Provide the (X, Y) coordinate of the cell's center where the given text is located.  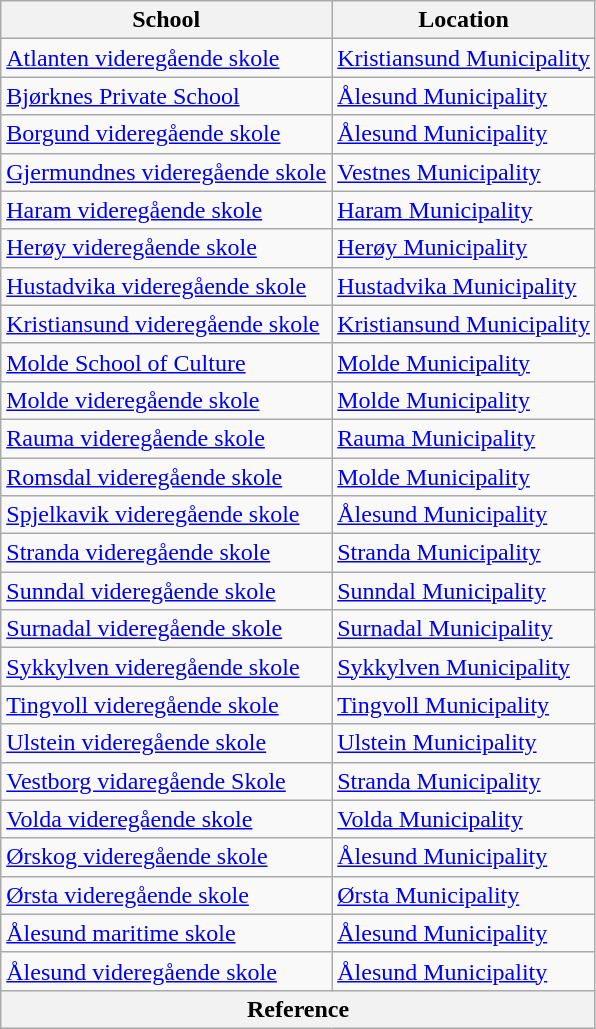
Ørskog videregående skole (166, 857)
Herøy videregående skole (166, 248)
Bjørknes Private School (166, 96)
Surnadal Municipality (464, 629)
Sykkylven videregående skole (166, 667)
Haram videregående skole (166, 210)
Tingvoll videregående skole (166, 705)
Ålesund videregående skole (166, 971)
Ulstein Municipality (464, 743)
Atlanten videregående skole (166, 58)
Vestnes Municipality (464, 172)
Molde School of Culture (166, 362)
Hustadvika Municipality (464, 286)
Haram Municipality (464, 210)
Rauma Municipality (464, 438)
Rauma videregående skole (166, 438)
Volda Municipality (464, 819)
Sunndal Municipality (464, 591)
Gjermundnes videregående skole (166, 172)
Ørsta videregående skole (166, 895)
Molde videregående skole (166, 400)
Stranda videregående skole (166, 553)
Kristiansund videregående skole (166, 324)
Ørsta Municipality (464, 895)
Ålesund maritime skole (166, 933)
Tingvoll Municipality (464, 705)
Spjelkavik videregående skole (166, 515)
Hustadvika videregående skole (166, 286)
Vestborg vidaregående Skole (166, 781)
Location (464, 20)
Sykkylven Municipality (464, 667)
Romsdal videregående skole (166, 477)
Reference (298, 1009)
Borgund videregående skole (166, 134)
Sunndal videregående skole (166, 591)
Surnadal videregående skole (166, 629)
Volda videregående skole (166, 819)
Ulstein videregående skole (166, 743)
School (166, 20)
Herøy Municipality (464, 248)
